Pinpoint the cell where the given text exists, returning its (X, Y) midpoint coordinate. 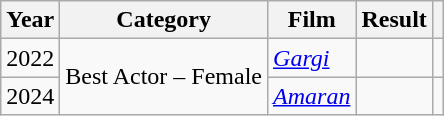
Category (164, 20)
Film (312, 20)
Year (30, 20)
2022 (30, 58)
Result (394, 20)
2024 (30, 96)
Amaran (312, 96)
Best Actor – Female (164, 77)
Gargi (312, 58)
